Pinpoint the cell where the given text exists, returning its (X, Y) midpoint coordinate. 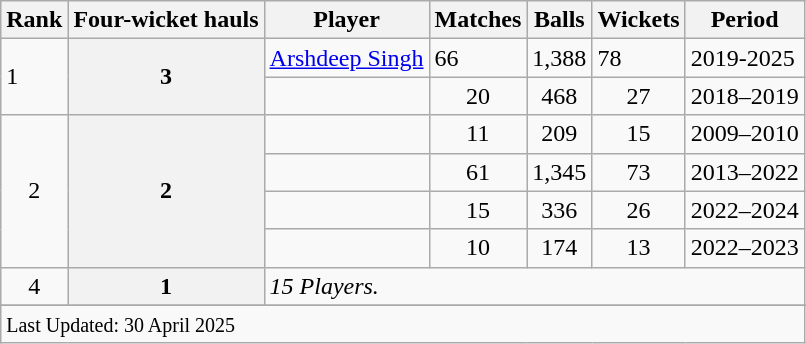
2013–2022 (744, 172)
66 (478, 58)
13 (638, 248)
468 (560, 96)
336 (560, 210)
3 (166, 77)
4 (34, 286)
Player (346, 20)
Rank (34, 20)
Four-wicket hauls (166, 20)
1,345 (560, 172)
61 (478, 172)
Matches (478, 20)
26 (638, 210)
1,388 (560, 58)
2018–2019 (744, 96)
27 (638, 96)
2009–2010 (744, 134)
2022–2023 (744, 248)
20 (478, 96)
174 (560, 248)
2022–2024 (744, 210)
15 Players. (534, 286)
11 (478, 134)
209 (560, 134)
10 (478, 248)
73 (638, 172)
Arshdeep Singh (346, 58)
Last Updated: 30 April 2025 (402, 324)
Period (744, 20)
Wickets (638, 20)
Balls (560, 20)
2019-2025 (744, 58)
78 (638, 58)
